Locate the cell with the specified text and output its [X, Y] center coordinate. 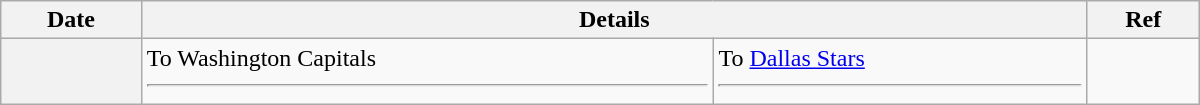
To Dallas Stars [900, 72]
Date [71, 20]
Details [614, 20]
To Washington Capitals [427, 72]
Ref [1143, 20]
